Search for the cell housing the specified text and yield its (X, Y) center coordinate. 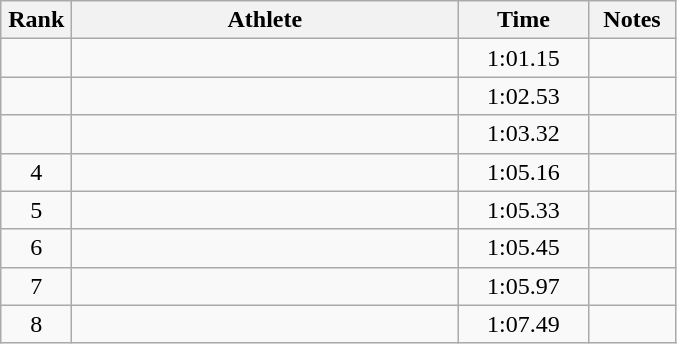
Rank (36, 20)
Athlete (265, 20)
1:05.45 (524, 248)
1:05.97 (524, 286)
1:01.15 (524, 58)
1:05.33 (524, 210)
1:07.49 (524, 324)
4 (36, 172)
Time (524, 20)
Notes (632, 20)
8 (36, 324)
5 (36, 210)
1:05.16 (524, 172)
7 (36, 286)
6 (36, 248)
1:03.32 (524, 134)
1:02.53 (524, 96)
